Determine the (x, y) coordinate at the center of the cell enclosing the given text.  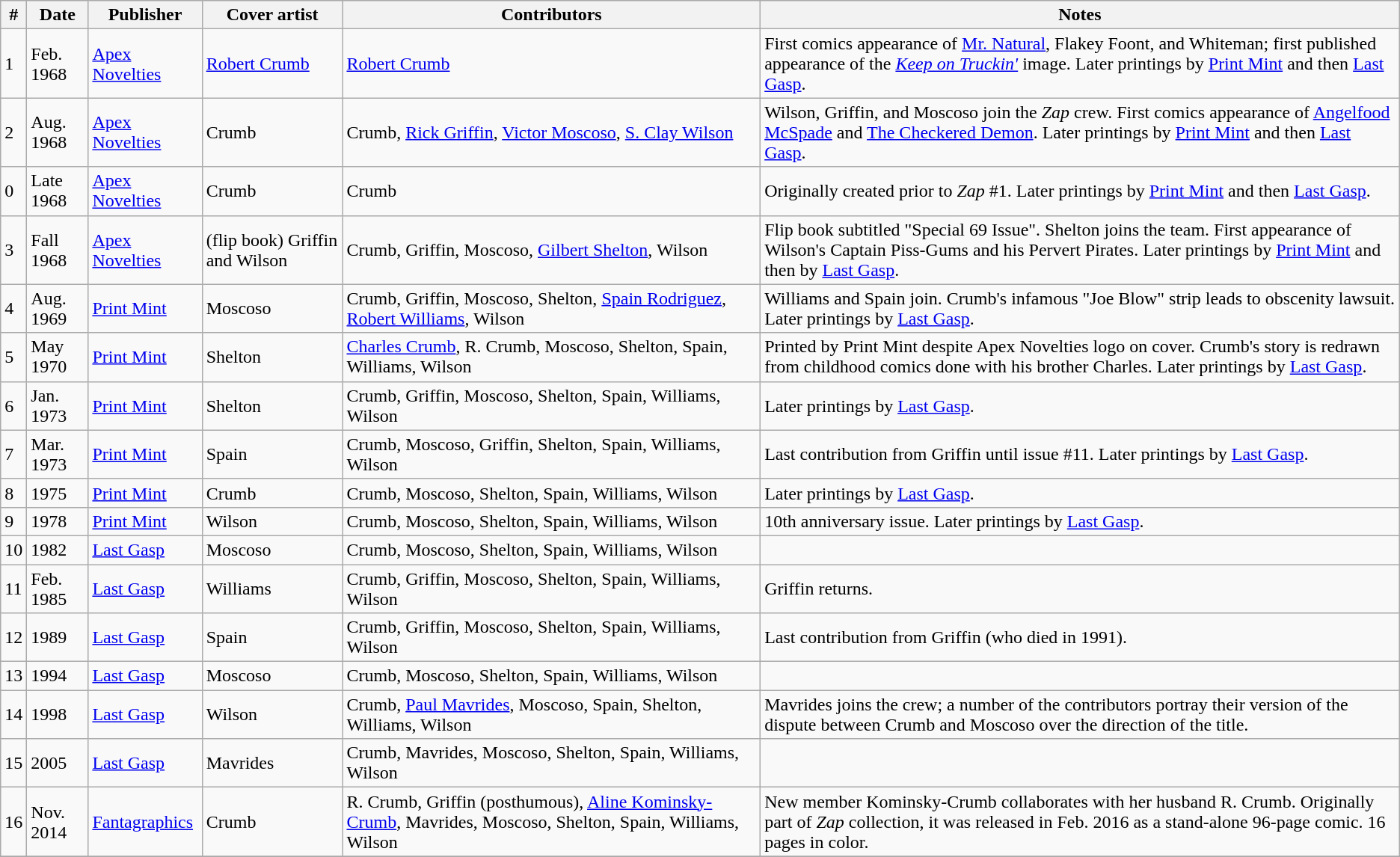
Feb. 1985 (58, 588)
Mar. 1973 (58, 455)
Crumb, Moscoso, Griffin, Shelton, Spain, Williams, Wilson (552, 455)
Nov. 2014 (58, 822)
Crumb, Rick Griffin, Victor Moscoso, S. Clay Wilson (552, 132)
Jan. 1973 (58, 405)
Williams (272, 588)
11 (13, 588)
Mavrides (272, 763)
1978 (58, 521)
(flip book) Griffin and Wilson (272, 250)
2005 (58, 763)
1 (13, 64)
May 1970 (58, 357)
14 (13, 715)
13 (13, 676)
10th anniversary issue. Later printings by Last Gasp. (1080, 521)
Feb. 1968 (58, 64)
4 (13, 308)
Mavrides joins the crew; a number of the contributors portray their version of the dispute between Crumb and Moscoso over the direction of the title. (1080, 715)
2 (13, 132)
1998 (58, 715)
R. Crumb, Griffin (posthumous), Aline Kominsky-Crumb, Mavrides, Moscoso, Shelton, Spain, Williams, Wilson (552, 822)
Publisher (145, 15)
Crumb, Griffin, Moscoso, Shelton, Spain Rodriguez, Robert Williams, Wilson (552, 308)
Aug. 1969 (58, 308)
Crumb, Mavrides, Moscoso, Shelton, Spain, Williams, Wilson (552, 763)
# (13, 15)
Fantagraphics (145, 822)
Date (58, 15)
Last contribution from Griffin (who died in 1991). (1080, 637)
Late 1968 (58, 191)
1982 (58, 550)
5 (13, 357)
8 (13, 493)
16 (13, 822)
Notes (1080, 15)
3 (13, 250)
Williams and Spain join. Crumb's infamous "Joe Blow" strip leads to obscenity lawsuit. Later printings by Last Gasp. (1080, 308)
Last contribution from Griffin until issue #11. Later printings by Last Gasp. (1080, 455)
0 (13, 191)
10 (13, 550)
Aug. 1968 (58, 132)
12 (13, 637)
Cover artist (272, 15)
Crumb, Paul Mavrides, Moscoso, Spain, Shelton, Williams, Wilson (552, 715)
1975 (58, 493)
Originally created prior to Zap #1. Later printings by Print Mint and then Last Gasp. (1080, 191)
Crumb, Griffin, Moscoso, Gilbert Shelton, Wilson (552, 250)
1994 (58, 676)
Contributors (552, 15)
6 (13, 405)
9 (13, 521)
7 (13, 455)
Charles Crumb, R. Crumb, Moscoso, Shelton, Spain, Williams, Wilson (552, 357)
1989 (58, 637)
15 (13, 763)
Fall 1968 (58, 250)
Griffin returns. (1080, 588)
